Search for the cell housing the specified text and yield its (x, y) center coordinate. 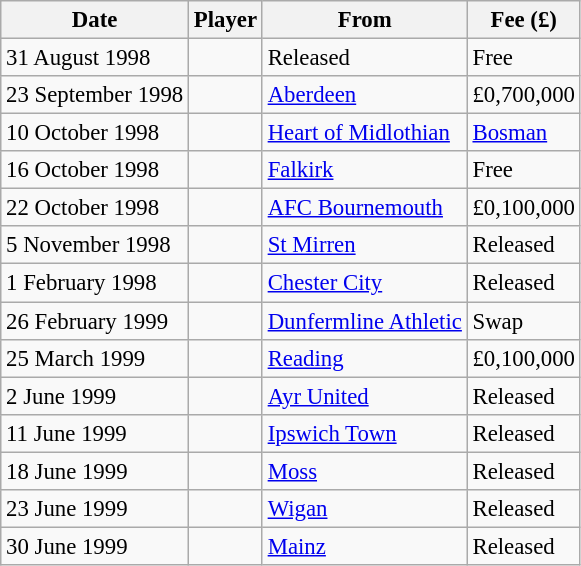
Reading (364, 358)
11 June 1999 (95, 433)
AFC Bournemouth (364, 208)
25 March 1999 (95, 358)
Falkirk (364, 170)
Swap (524, 321)
Player (226, 20)
Ayr United (364, 396)
St Mirren (364, 245)
Date (95, 20)
Ipswich Town (364, 433)
1 February 1998 (95, 283)
10 October 1998 (95, 133)
Moss (364, 471)
23 June 1999 (95, 509)
18 June 1999 (95, 471)
26 February 1999 (95, 321)
22 October 1998 (95, 208)
31 August 1998 (95, 58)
Bosman (524, 133)
From (364, 20)
2 June 1999 (95, 396)
30 June 1999 (95, 546)
Chester City (364, 283)
Aberdeen (364, 95)
Heart of Midlothian (364, 133)
£0,700,000 (524, 95)
Dunfermline Athletic (364, 321)
Fee (£) (524, 20)
5 November 1998 (95, 245)
Mainz (364, 546)
16 October 1998 (95, 170)
Wigan (364, 509)
23 September 1998 (95, 95)
